Scan for the cell matching the given text and deliver its (X, Y) coordinate at center. 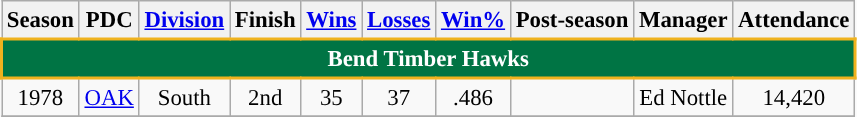
.486 (474, 97)
Ed Nottle (684, 97)
Season (41, 20)
Post-season (572, 20)
OAK (109, 97)
Win% (474, 20)
37 (399, 97)
1978 (41, 97)
35 (332, 97)
PDC (109, 20)
14,420 (794, 97)
Losses (399, 20)
Wins (332, 20)
South (184, 97)
Division (184, 20)
Bend Timber Hawks (428, 58)
Manager (684, 20)
Attendance (794, 20)
2nd (266, 97)
Finish (266, 20)
